Capture the cell that displays the provided text and extract its [x, y] central coordinate. 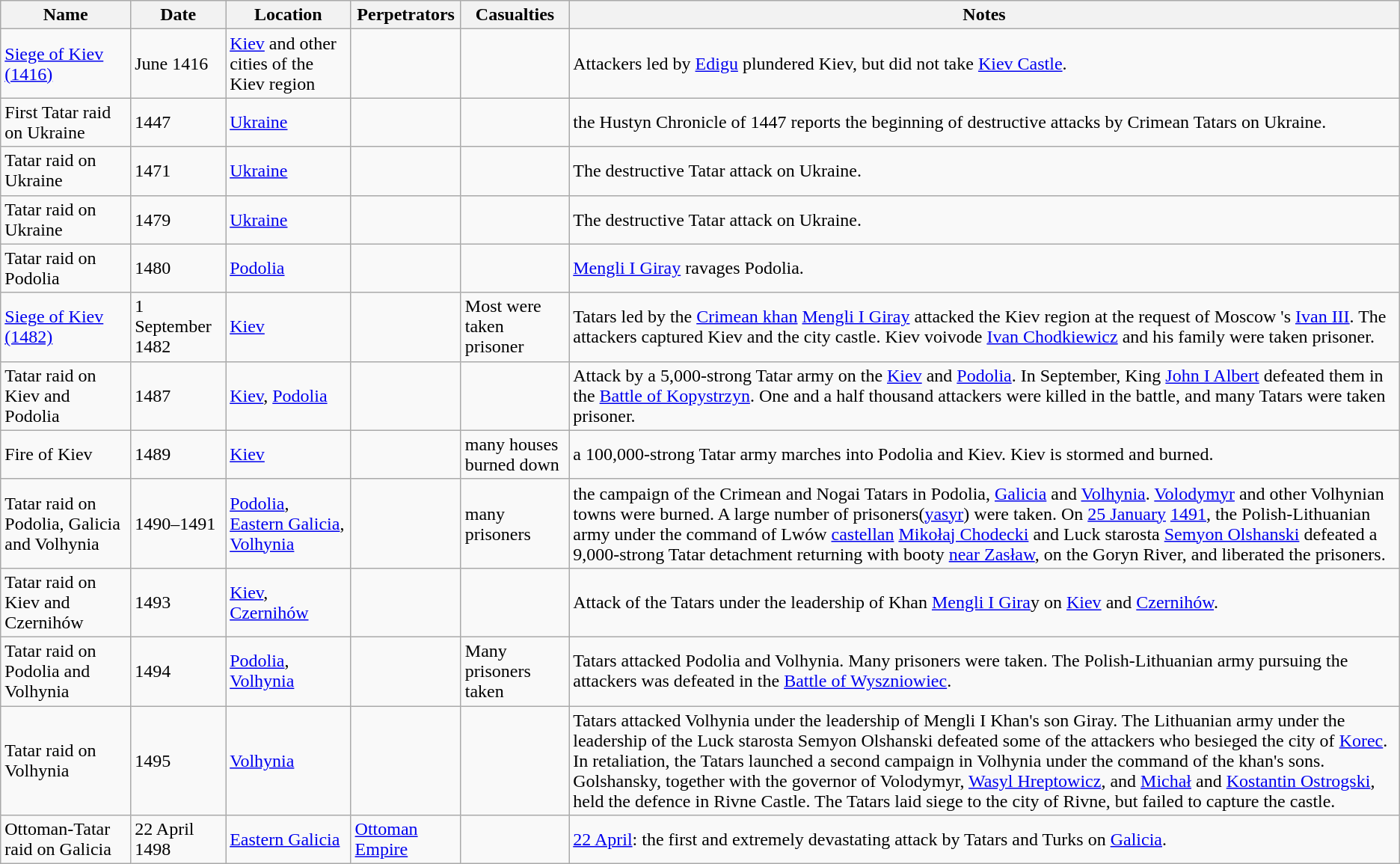
Podolia, Volhynia [289, 671]
Tatar raid on Kiev and Podolia [66, 396]
Volhynia [289, 761]
Attackers led by Edigu plundered Kiev, but did not take Kiev Castle. [984, 64]
1495 [178, 761]
Podolia, Eastern Galicia, Volhynia [289, 524]
22 April: the first and extremely devastating attack by Tatars and Turks on Galicia. [984, 839]
the Hustyn Chronicle of 1447 reports the beginning of destructive attacks by Crimean Tatars on Ukraine. [984, 123]
Many prisoners taken [515, 671]
22 April 1498 [178, 839]
1493 [178, 602]
Tatar raid on Volhynia [66, 761]
Kiev and other cities of the Kiev region [289, 64]
Siege of Kiev (1416) [66, 64]
1487 [178, 396]
Ottoman Empire [405, 839]
1447 [178, 123]
Most were taken prisoner [515, 327]
1489 [178, 455]
1 September 1482 [178, 327]
Ottoman-Tatar raid on Galicia [66, 839]
Tatar raid on Podolia and Volhynia [66, 671]
a 100,000-strong Tatar army marches into Podolia and Kiev. Kiev is stormed and burned. [984, 455]
Mengli I Giray ravages Podolia. [984, 268]
Fire of Kiev [66, 455]
Tatar raid on Podolia, Galicia and Volhynia [66, 524]
Tatar raid on Podolia [66, 268]
June 1416 [178, 64]
Siege of Kiev (1482) [66, 327]
Casualties [515, 15]
Date [178, 15]
Notes [984, 15]
1479 [178, 220]
Kiev, Podolia [289, 396]
First Tatar raid on Ukraine [66, 123]
Kiev, Czernihów [289, 602]
1480 [178, 268]
Podolia [289, 268]
Tatar raid on Kiev and Czernihów [66, 602]
1490–1491 [178, 524]
1494 [178, 671]
Attack of the Tatars under the leadership of Khan Mengli I Giray on Kiev and Czernihów. [984, 602]
1471 [178, 171]
Name [66, 15]
many houses burned down [515, 455]
Perpetrators [405, 15]
Eastern Galicia [289, 839]
Location [289, 15]
many prisoners [515, 524]
